For the text-containing cell, return its midpoint in [X, Y] coordinate format. 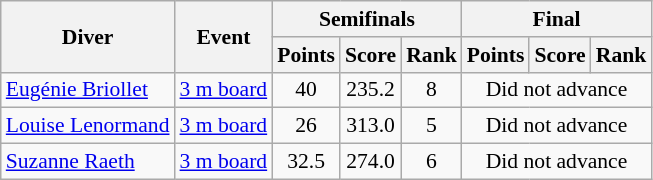
5 [432, 126]
26 [306, 126]
Event [224, 36]
274.0 [370, 162]
Final [557, 19]
Suzanne Raeth [88, 162]
32.5 [306, 162]
40 [306, 90]
Louise Lenormand [88, 126]
235.2 [370, 90]
313.0 [370, 126]
6 [432, 162]
Semifinals [367, 19]
8 [432, 90]
Diver [88, 36]
Eugénie Briollet [88, 90]
